Detect which cell encompasses the target text, then output its (x, y) center coordinate. 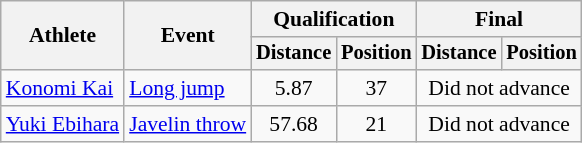
5.87 (294, 88)
Konomi Kai (62, 88)
Yuki Ebihara (62, 124)
Javelin throw (188, 124)
57.68 (294, 124)
Athlete (62, 36)
21 (376, 124)
Final (498, 19)
37 (376, 88)
Long jump (188, 88)
Qualification (334, 19)
Event (188, 36)
